Find where the given text appears and provide that cell's center as [x, y] coordinate. 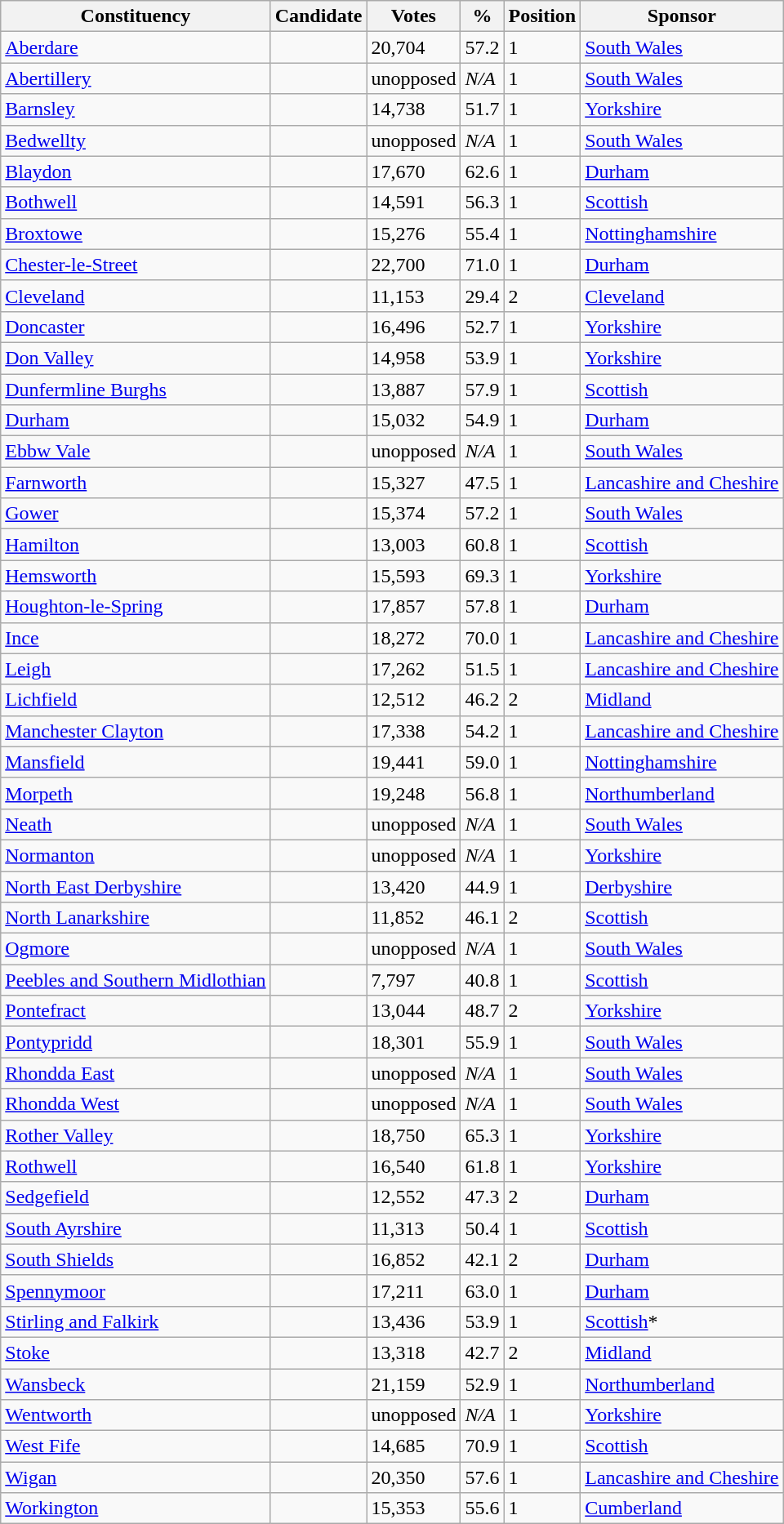
19,248 [413, 793]
North East Derbyshire [136, 886]
16,852 [413, 1259]
Votes [413, 16]
Doncaster [136, 327]
Neath [136, 824]
7,797 [413, 980]
54.2 [482, 731]
15,327 [413, 483]
Lichfield [136, 700]
20,704 [413, 47]
Barnsley [136, 109]
% [482, 16]
Mansfield [136, 762]
11,313 [413, 1228]
Leigh [136, 669]
12,552 [413, 1197]
69.3 [482, 576]
40.8 [482, 980]
48.7 [482, 1011]
44.9 [482, 886]
Don Valley [136, 358]
Constituency [136, 16]
Rothwell [136, 1166]
57.6 [482, 1477]
17,338 [413, 731]
Broxtowe [136, 234]
55.6 [482, 1508]
13,420 [413, 886]
15,032 [413, 421]
South Ayrshire [136, 1228]
Candidate [318, 16]
14,685 [413, 1446]
13,887 [413, 390]
13,003 [413, 545]
Derbyshire [682, 886]
65.3 [482, 1135]
Bedwellty [136, 140]
29.4 [482, 296]
17,670 [413, 172]
Wigan [136, 1477]
Dunfermline Burghs [136, 390]
18,750 [413, 1135]
14,738 [413, 109]
52.9 [482, 1384]
Gower [136, 514]
19,441 [413, 762]
52.7 [482, 327]
14,591 [413, 203]
11,153 [413, 296]
55.9 [482, 1042]
46.2 [482, 700]
17,262 [413, 669]
15,593 [413, 576]
17,211 [413, 1290]
63.0 [482, 1290]
13,044 [413, 1011]
42.1 [482, 1259]
West Fife [136, 1446]
12,512 [413, 700]
15,374 [413, 514]
Spennymoor [136, 1290]
Pontypridd [136, 1042]
Peebles and Southern Midlothian [136, 980]
Normanton [136, 855]
61.8 [482, 1166]
50.4 [482, 1228]
14,958 [413, 358]
16,540 [413, 1166]
11,852 [413, 918]
Scottish* [682, 1321]
Hemsworth [136, 576]
20,350 [413, 1477]
51.5 [482, 669]
21,159 [413, 1384]
57.8 [482, 607]
Ogmore [136, 949]
47.3 [482, 1197]
15,353 [413, 1508]
22,700 [413, 265]
57.9 [482, 390]
Rhondda West [136, 1104]
71.0 [482, 265]
47.5 [482, 483]
18,272 [413, 638]
Blaydon [136, 172]
North Lanarkshire [136, 918]
46.1 [482, 918]
Sponsor [682, 16]
51.7 [482, 109]
Stirling and Falkirk [136, 1321]
Position [542, 16]
56.3 [482, 203]
16,496 [413, 327]
Abertillery [136, 78]
70.9 [482, 1446]
Pontefract [136, 1011]
Stoke [136, 1352]
Rhondda East [136, 1073]
Ince [136, 638]
60.8 [482, 545]
Wansbeck [136, 1384]
Ebbw Vale [136, 452]
70.0 [482, 638]
42.7 [482, 1352]
Aberdare [136, 47]
Cumberland [682, 1508]
Chester-le-Street [136, 265]
Bothwell [136, 203]
Manchester Clayton [136, 731]
Workington [136, 1508]
55.4 [482, 234]
62.6 [482, 172]
Wentworth [136, 1415]
15,276 [413, 234]
13,318 [413, 1352]
Houghton-le-Spring [136, 607]
Hamilton [136, 545]
56.8 [482, 793]
Sedgefield [136, 1197]
54.9 [482, 421]
Farnworth [136, 483]
17,857 [413, 607]
Morpeth [136, 793]
Rother Valley [136, 1135]
13,436 [413, 1321]
South Shields [136, 1259]
59.0 [482, 762]
18,301 [413, 1042]
